Locate the cell with the specified text and output its [x, y] center coordinate. 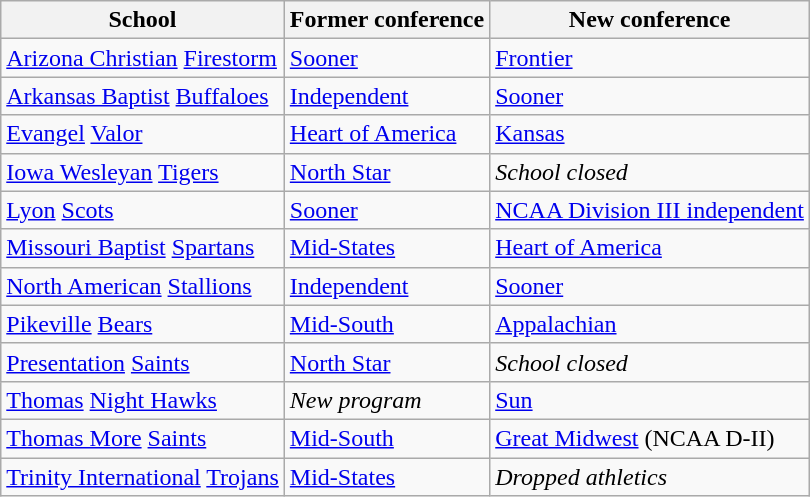
Iowa Wesleyan Tigers [143, 172]
Sun [650, 400]
Arizona Christian Firestorm [143, 58]
Appalachian [650, 324]
Trinity International Trojans [143, 477]
New program [386, 400]
Dropped athletics [650, 477]
Thomas More Saints [143, 438]
Arkansas Baptist Buffaloes [143, 96]
Frontier [650, 58]
Thomas Night Hawks [143, 400]
School [143, 20]
NCAA Division III independent [650, 210]
Great Midwest (NCAA D-II) [650, 438]
New conference [650, 20]
Presentation Saints [143, 362]
Pikeville Bears [143, 324]
Evangel Valor [143, 134]
Former conference [386, 20]
Kansas [650, 134]
Missouri Baptist Spartans [143, 248]
North American Stallions [143, 286]
Lyon Scots [143, 210]
